Pinpoint the cell where the given text exists, returning its (X, Y) midpoint coordinate. 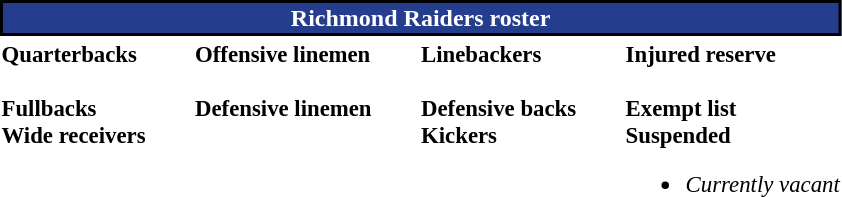
Richmond Raiders roster (420, 18)
